Scan for the cell matching the given text and deliver its (X, Y) coordinate at center. 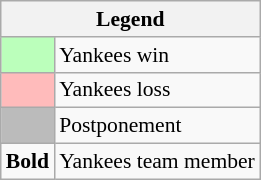
Yankees team member (157, 162)
Yankees win (157, 55)
Yankees loss (157, 90)
Bold (28, 162)
Legend (130, 19)
Postponement (157, 126)
